Scan for the cell matching the given text and deliver its [x, y] coordinate at center. 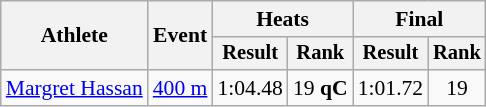
Event [180, 36]
19 [457, 88]
19 qC [320, 88]
Heats [282, 19]
Margret Hassan [74, 88]
1:04.48 [250, 88]
Final [420, 19]
Athlete [74, 36]
1:01.72 [390, 88]
400 m [180, 88]
